Scan for the cell matching the given text and deliver its [X, Y] coordinate at center. 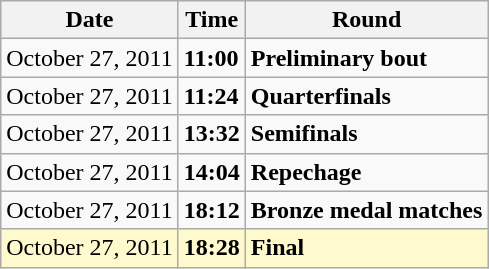
Quarterfinals [366, 96]
Preliminary bout [366, 58]
Semifinals [366, 134]
Repechage [366, 172]
Time [212, 20]
18:28 [212, 248]
Bronze medal matches [366, 210]
Final [366, 248]
18:12 [212, 210]
Round [366, 20]
11:00 [212, 58]
14:04 [212, 172]
11:24 [212, 96]
Date [90, 20]
13:32 [212, 134]
